Provide the (X, Y) coordinate of the cell's center where the given text is located.  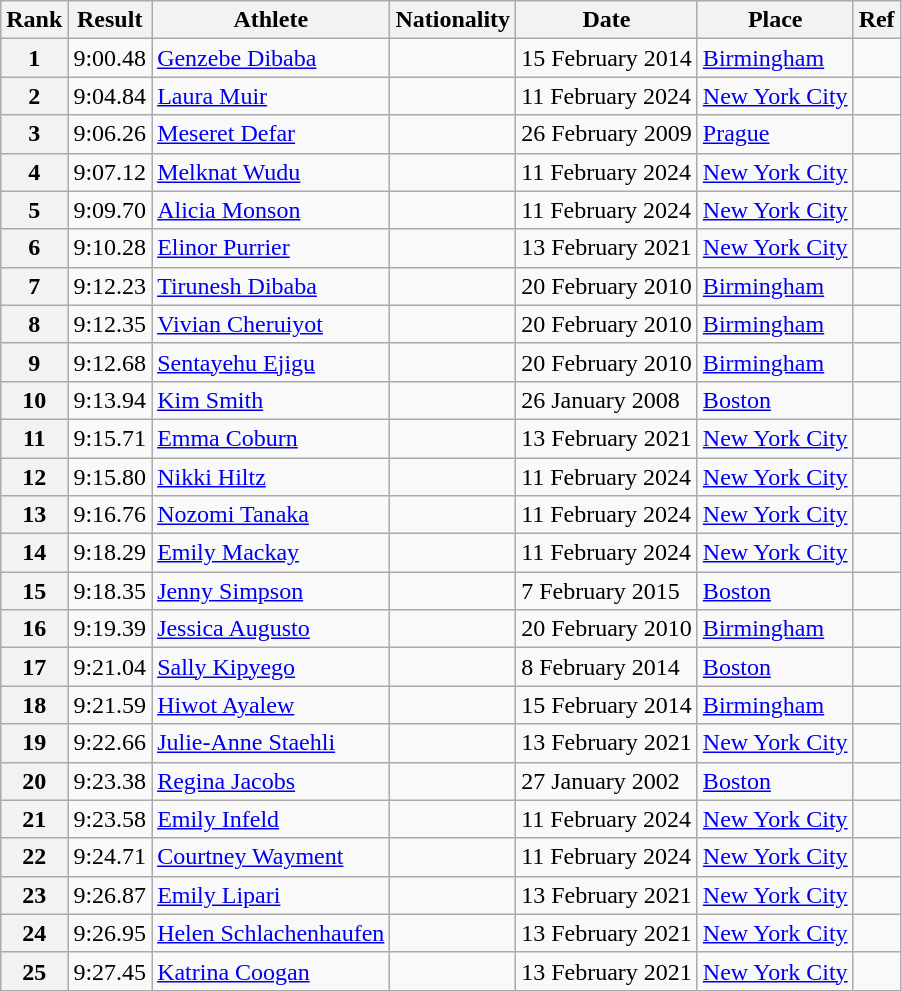
9 (34, 362)
13 (34, 515)
5 (34, 210)
Date (607, 20)
Hiwot Ayalew (271, 705)
9:13.94 (110, 400)
14 (34, 553)
23 (34, 895)
22 (34, 857)
9:19.39 (110, 629)
Tirunesh Dibaba (271, 286)
9:15.71 (110, 438)
21 (34, 819)
9:00.48 (110, 58)
9:07.12 (110, 172)
26 January 2008 (607, 400)
9:22.66 (110, 743)
Emily Infeld (271, 819)
27 January 2002 (607, 781)
7 (34, 286)
9:26.87 (110, 895)
12 (34, 477)
Emily Lipari (271, 895)
Emily Mackay (271, 553)
24 (34, 933)
9:18.35 (110, 591)
7 February 2015 (607, 591)
Ref (876, 20)
9:12.68 (110, 362)
Nozomi Tanaka (271, 515)
Vivian Cheruiyot (271, 324)
9:04.84 (110, 96)
9:24.71 (110, 857)
9:12.35 (110, 324)
Meseret Defar (271, 134)
20 (34, 781)
9:27.45 (110, 971)
Melknat Wudu (271, 172)
Kim Smith (271, 400)
1 (34, 58)
9:23.38 (110, 781)
Alicia Monson (271, 210)
Sentayehu Ejigu (271, 362)
8 (34, 324)
6 (34, 248)
9:23.58 (110, 819)
9:18.29 (110, 553)
Laura Muir (271, 96)
9:21.59 (110, 705)
18 (34, 705)
Nationality (453, 20)
26 February 2009 (607, 134)
8 February 2014 (607, 667)
Julie-Anne Staehli (271, 743)
9:09.70 (110, 210)
Elinor Purrier (271, 248)
16 (34, 629)
15 (34, 591)
25 (34, 971)
4 (34, 172)
Regina Jacobs (271, 781)
Emma Coburn (271, 438)
17 (34, 667)
Helen Schlachenhaufen (271, 933)
Jenny Simpson (271, 591)
Nikki Hiltz (271, 477)
9:06.26 (110, 134)
9:10.28 (110, 248)
Rank (34, 20)
Courtney Wayment (271, 857)
Athlete (271, 20)
Sally Kipyego (271, 667)
11 (34, 438)
9:15.80 (110, 477)
9:26.95 (110, 933)
Result (110, 20)
Prague (775, 134)
Katrina Coogan (271, 971)
Jessica Augusto (271, 629)
2 (34, 96)
9:16.76 (110, 515)
Place (775, 20)
19 (34, 743)
Genzebe Dibaba (271, 58)
3 (34, 134)
9:12.23 (110, 286)
9:21.04 (110, 667)
10 (34, 400)
